Return the [X, Y] coordinate for the center point of the cell that contains the specified text.  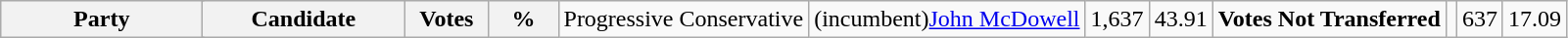
637 [1479, 19]
43.91 [1181, 19]
Votes Not Transferred [1329, 19]
Party [102, 19]
17.09 [1534, 19]
% [523, 19]
(incumbent)John McDowell [947, 19]
1,637 [1117, 19]
Candidate [304, 19]
Votes [447, 19]
Progressive Conservative [684, 19]
